Search for the cell housing the specified text and yield its [X, Y] center coordinate. 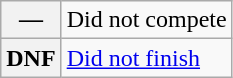
Did not compete [146, 20]
— [31, 20]
DNF [31, 58]
Did not finish [146, 58]
